Determine the (x, y) coordinate at the center of the cell enclosing the given text.  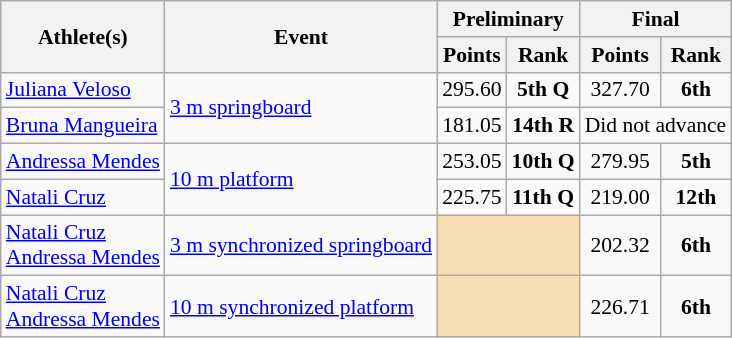
5th Q (544, 90)
10th Q (544, 162)
Andressa Mendes (83, 162)
12th (696, 197)
Event (301, 36)
253.05 (472, 162)
Juliana Veloso (83, 90)
10 m synchronized platform (301, 306)
11th Q (544, 197)
202.32 (620, 246)
Preliminary (508, 19)
14th R (544, 126)
279.95 (620, 162)
181.05 (472, 126)
295.60 (472, 90)
Natali Cruz (83, 197)
10 m platform (301, 180)
219.00 (620, 197)
327.70 (620, 90)
3 m springboard (301, 108)
5th (696, 162)
Athlete(s) (83, 36)
3 m synchronized springboard (301, 246)
Final (656, 19)
225.75 (472, 197)
226.71 (620, 306)
Bruna Mangueira (83, 126)
Did not advance (656, 126)
